Capture the cell that displays the provided text and extract its (x, y) central coordinate. 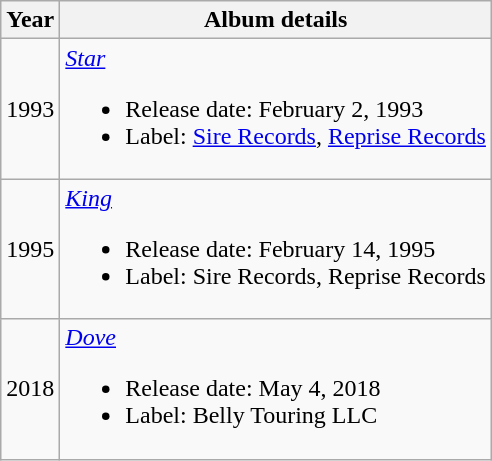
1995 (30, 249)
Year (30, 20)
KingRelease date: February 14, 1995Label: Sire Records, Reprise Records (276, 249)
Album details (276, 20)
StarRelease date: February 2, 1993Label: Sire Records, Reprise Records (276, 109)
1993 (30, 109)
2018 (30, 389)
DoveRelease date: May 4, 2018Label: Belly Touring LLC (276, 389)
